Return the (X, Y) coordinate for the center point of the cell that contains the specified text.  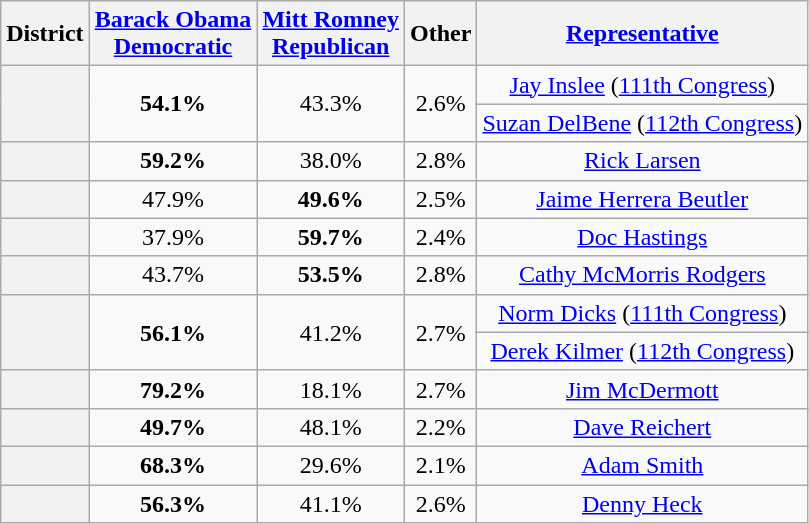
Jaime Herrera Beutler (642, 199)
Norm Dicks (111th Congress) (642, 313)
Rick Larsen (642, 161)
49.6% (331, 199)
53.5% (331, 275)
49.7% (173, 427)
38.0% (331, 161)
District (45, 34)
43.7% (173, 275)
43.3% (331, 104)
Adam Smith (642, 465)
2.2% (441, 427)
Other (441, 34)
Representative (642, 34)
2.4% (441, 237)
41.1% (331, 503)
Jim McDermott (642, 389)
Denny Heck (642, 503)
Cathy McMorris Rodgers (642, 275)
Doc Hastings (642, 237)
47.9% (173, 199)
Jay Inslee (111th Congress) (642, 85)
56.1% (173, 332)
18.1% (331, 389)
56.3% (173, 503)
59.2% (173, 161)
Mitt RomneyRepublican (331, 34)
2.1% (441, 465)
Suzan DelBene (112th Congress) (642, 123)
Derek Kilmer (112th Congress) (642, 351)
41.2% (331, 332)
Dave Reichert (642, 427)
48.1% (331, 427)
54.1% (173, 104)
29.6% (331, 465)
Barack ObamaDemocratic (173, 34)
79.2% (173, 389)
68.3% (173, 465)
59.7% (331, 237)
37.9% (173, 237)
2.5% (441, 199)
